Capture the cell that displays the provided text and extract its [x, y] central coordinate. 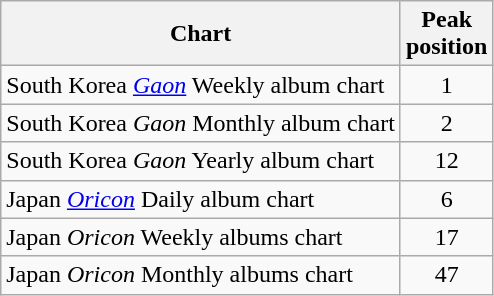
Japan Oricon Daily album chart [201, 199]
2 [446, 123]
1 [446, 85]
Japan Oricon Weekly albums chart [201, 237]
South Korea Gaon Weekly album chart [201, 85]
Peakposition [446, 34]
17 [446, 237]
47 [446, 275]
6 [446, 199]
South Korea Gaon Yearly album chart [201, 161]
South Korea Gaon Monthly album chart [201, 123]
12 [446, 161]
Chart [201, 34]
Japan Oricon Monthly albums chart [201, 275]
